Provide the [x, y] coordinate of the cell's center where the given text is located.  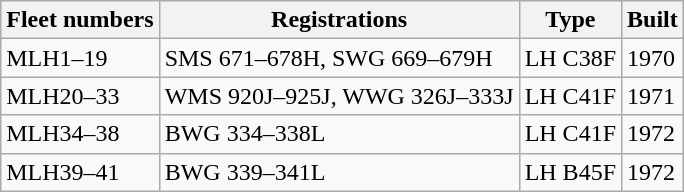
MLH20–33 [80, 96]
1971 [653, 96]
MLH34–38 [80, 134]
LH C38F [570, 58]
BWG 334–338L [339, 134]
MLH1–19 [80, 58]
Fleet numbers [80, 20]
WMS 920J–925J, WWG 326J–333J [339, 96]
LH B45F [570, 172]
BWG 339–341L [339, 172]
Built [653, 20]
1970 [653, 58]
SMS 671–678H, SWG 669–679H [339, 58]
Type [570, 20]
MLH39–41 [80, 172]
Registrations [339, 20]
